Locate the cell with the specified text and output its [X, Y] center coordinate. 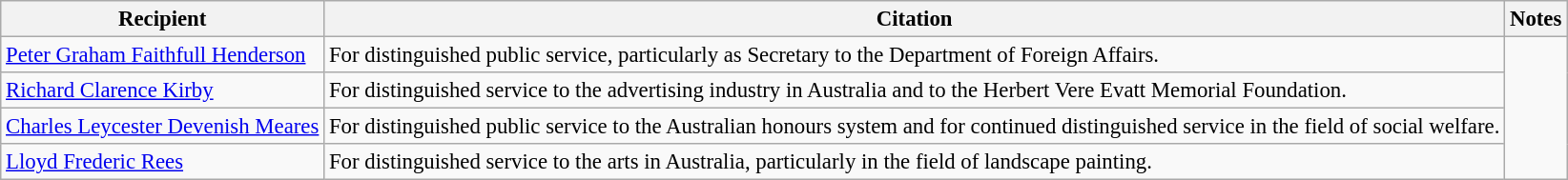
For distinguished service to the advertising industry in Australia and to the Herbert Vere Evatt Memorial Foundation. [915, 90]
Citation [915, 19]
For distinguished public service to the Australian honours system and for continued distinguished service in the field of social welfare. [915, 127]
Lloyd Frederic Rees [162, 162]
Recipient [162, 19]
For distinguished service to the arts in Australia, particularly in the field of landscape painting. [915, 162]
For distinguished public service, particularly as Secretary to the Department of Foreign Affairs. [915, 55]
Charles Leycester Devenish Meares [162, 127]
Peter Graham Faithfull Henderson [162, 55]
Notes [1536, 19]
Richard Clarence Kirby [162, 90]
